Pinpoint the cell where the given text exists, returning its (X, Y) midpoint coordinate. 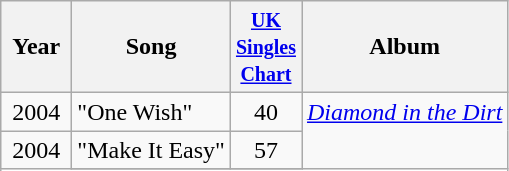
Year (36, 47)
UK Singles Chart (266, 47)
"One Wish" (152, 112)
"Make It Easy" (152, 150)
Song (152, 47)
40 (266, 112)
Album (405, 47)
Diamond in the Dirt (405, 131)
57 (266, 150)
